Detect which cell encompasses the target text, then output its (x, y) center coordinate. 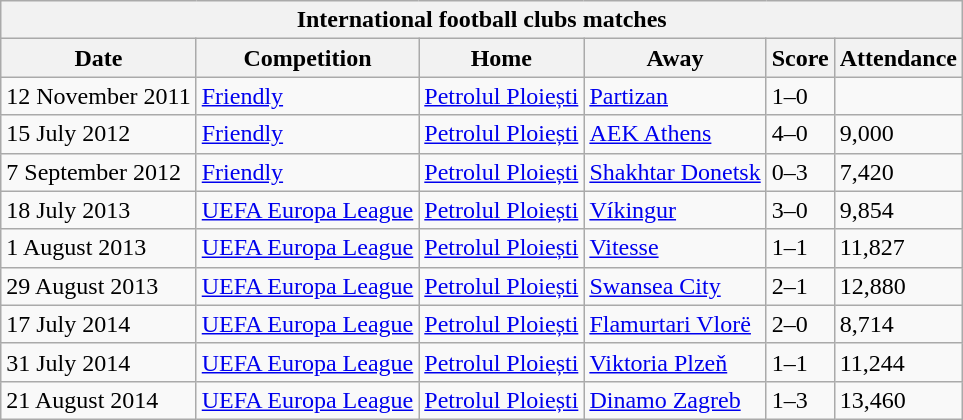
Score (800, 58)
4–0 (800, 134)
8,714 (898, 324)
Away (675, 58)
11,827 (898, 248)
Attendance (898, 58)
12 November 2011 (98, 96)
International football clubs matches (482, 20)
7 September 2012 (98, 172)
3–0 (800, 210)
Home (502, 58)
Flamurtari Vlorë (675, 324)
0–3 (800, 172)
Date (98, 58)
31 July 2014 (98, 362)
Víkingur (675, 210)
9,854 (898, 210)
12,880 (898, 286)
29 August 2013 (98, 286)
Shakhtar Donetsk (675, 172)
1–3 (800, 400)
9,000 (898, 134)
18 July 2013 (98, 210)
Partizan (675, 96)
Dinamo Zagreb (675, 400)
Vitesse (675, 248)
Competition (308, 58)
15 July 2012 (98, 134)
Swansea City (675, 286)
21 August 2014 (98, 400)
1 August 2013 (98, 248)
7,420 (898, 172)
2–1 (800, 286)
11,244 (898, 362)
2–0 (800, 324)
1–0 (800, 96)
AEK Athens (675, 134)
13,460 (898, 400)
Viktoria Plzeň (675, 362)
17 July 2014 (98, 324)
